Provide the (x, y) coordinate of the cell's center where the given text is located.  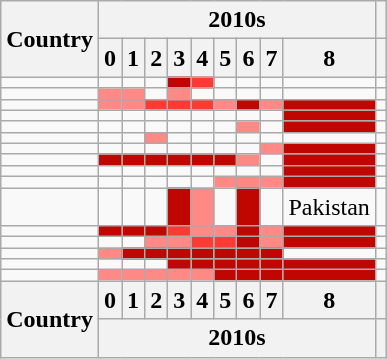
Pakistan (329, 207)
